Locate the cell with the specified text and output its [x, y] center coordinate. 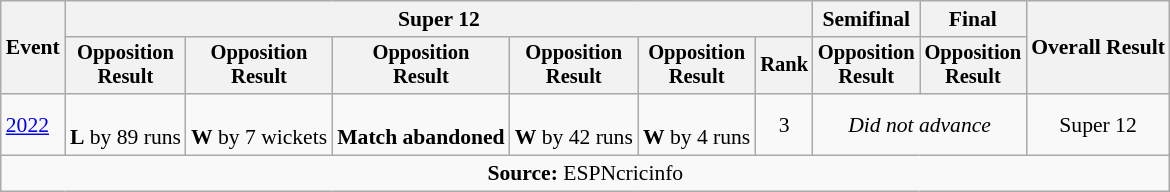
W by 4 runs [696, 124]
Did not advance [920, 124]
W by 7 wickets [259, 124]
Overall Result [1098, 48]
Semifinal [866, 19]
3 [784, 124]
Rank [784, 66]
Match abandoned [420, 124]
2022 [33, 124]
W by 42 runs [574, 124]
Event [33, 48]
Source: ESPNcricinfo [586, 174]
L by 89 runs [126, 124]
Final [974, 19]
